Find where the given text appears and provide that cell's center as (X, Y) coordinate. 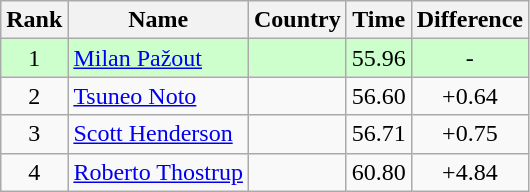
Milan Pažout (158, 58)
2 (34, 96)
Tsuneo Noto (158, 96)
Name (158, 20)
Roberto Thostrup (158, 172)
Rank (34, 20)
Difference (470, 20)
- (470, 58)
3 (34, 134)
Time (378, 20)
55.96 (378, 58)
+4.84 (470, 172)
Country (297, 20)
56.60 (378, 96)
+0.64 (470, 96)
+0.75 (470, 134)
56.71 (378, 134)
1 (34, 58)
4 (34, 172)
Scott Henderson (158, 134)
60.80 (378, 172)
